Locate the cell with the specified text and output its (x, y) center coordinate. 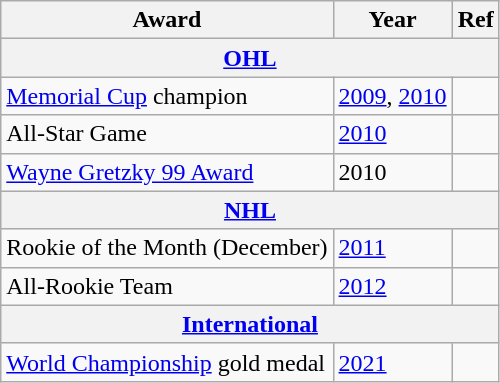
2021 (392, 362)
Wayne Gretzky 99 Award (167, 172)
2009, 2010 (392, 96)
Rookie of the Month (December) (167, 248)
2011 (392, 248)
Ref (476, 20)
International (250, 324)
Memorial Cup champion (167, 96)
NHL (250, 210)
All-Star Game (167, 134)
2012 (392, 286)
Award (167, 20)
OHL (250, 58)
All-Rookie Team (167, 286)
Year (392, 20)
World Championship gold medal (167, 362)
